Capture the cell that displays the provided text and extract its (X, Y) central coordinate. 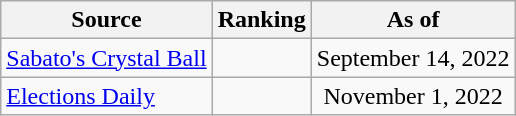
Source (106, 20)
November 1, 2022 (413, 96)
As of (413, 20)
September 14, 2022 (413, 58)
Ranking (262, 20)
Sabato's Crystal Ball (106, 58)
Elections Daily (106, 96)
